Search for the cell housing the specified text and yield its (X, Y) center coordinate. 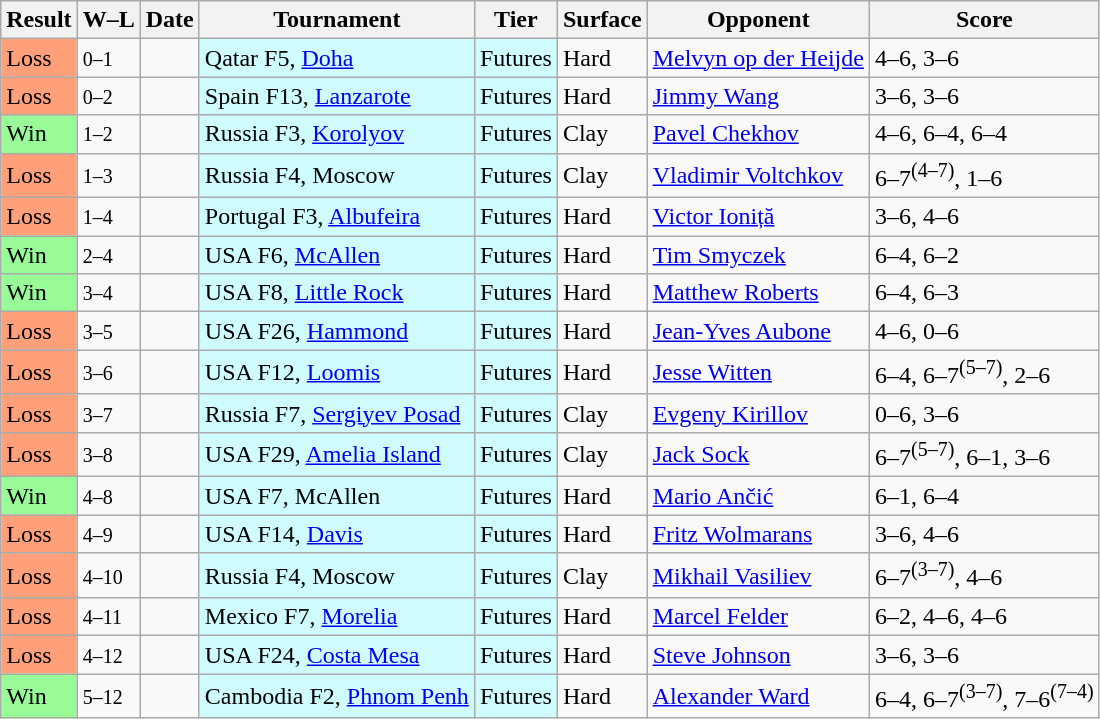
Mikhail Vasiliev (758, 576)
Alexander Ward (758, 696)
2–4 (108, 255)
4–10 (108, 576)
Opponent (758, 20)
Mario Ančić (758, 496)
Qatar F5, Doha (336, 58)
5–12 (108, 696)
0–1 (108, 58)
4–6, 3–6 (984, 58)
0–6, 3–6 (984, 413)
4–12 (108, 655)
6–7(4–7), 1–6 (984, 176)
Surface (602, 20)
4–6, 6–4, 6–4 (984, 134)
Jesse Witten (758, 372)
6–4, 6–2 (984, 255)
USA F6, McAllen (336, 255)
6–4, 6–3 (984, 293)
USA F14, Davis (336, 534)
6–1, 6–4 (984, 496)
W–L (108, 20)
USA F12, Loomis (336, 372)
3–4 (108, 293)
Fritz Wolmarans (758, 534)
3–6 (108, 372)
Pavel Chekhov (758, 134)
3–5 (108, 331)
1–4 (108, 217)
4–11 (108, 617)
6–7(5–7), 6–1, 3–6 (984, 454)
Russia F7, Sergiyev Posad (336, 413)
Evgeny Kirillov (758, 413)
3–8 (108, 454)
USA F24, Costa Mesa (336, 655)
Melvyn op der Heijde (758, 58)
Tim Smyczek (758, 255)
6–7(3–7), 4–6 (984, 576)
Matthew Roberts (758, 293)
Jimmy Wang (758, 96)
6–2, 4–6, 4–6 (984, 617)
6–4, 6–7(3–7), 7–6(7–4) (984, 696)
Tier (516, 20)
4–9 (108, 534)
Spain F13, Lanzarote (336, 96)
Jack Sock (758, 454)
1–3 (108, 176)
USA F29, Amelia Island (336, 454)
Jean-Yves Aubone (758, 331)
USA F26, Hammond (336, 331)
Portugal F3, Albufeira (336, 217)
Russia F3, Korolyov (336, 134)
USA F8, Little Rock (336, 293)
3–7 (108, 413)
Date (170, 20)
USA F7, McAllen (336, 496)
Score (984, 20)
0–2 (108, 96)
Tournament (336, 20)
Mexico F7, Morelia (336, 617)
Cambodia F2, Phnom Penh (336, 696)
Vladimir Voltchkov (758, 176)
Victor Ioniță (758, 217)
1–2 (108, 134)
6–4, 6–7(5–7), 2–6 (984, 372)
4–6, 0–6 (984, 331)
Steve Johnson (758, 655)
4–8 (108, 496)
Result (39, 20)
Marcel Felder (758, 617)
